Output the (x, y) coordinate of the center of the cell containing the given text.  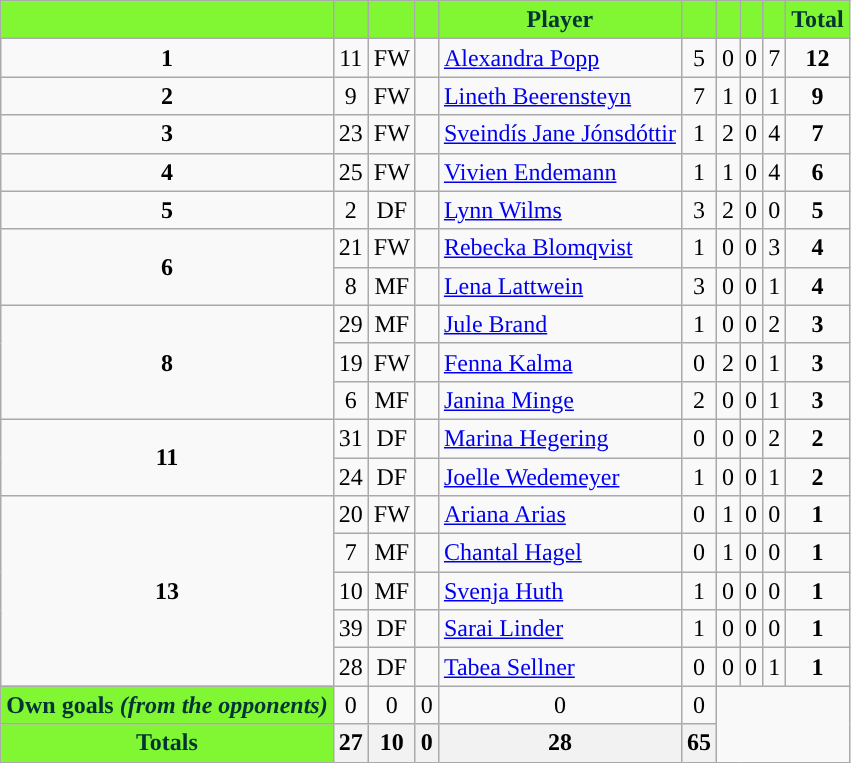
39 (350, 629)
19 (350, 362)
Tabea Sellner (560, 667)
Svenja Huth (560, 591)
Vivien Endemann (560, 172)
65 (698, 743)
Rebecka Blomqvist (560, 248)
Alexandra Popp (560, 58)
Ariana Arias (560, 515)
Totals (167, 743)
27 (350, 743)
Jule Brand (560, 324)
31 (350, 438)
Joelle Wedemeyer (560, 477)
21 (350, 248)
Lena Lattwein (560, 286)
Marina Hegering (560, 438)
Own goals (from the opponents) (167, 705)
Total (818, 20)
13 (167, 591)
Sarai Linder (560, 629)
23 (350, 134)
20 (350, 515)
24 (350, 477)
Player (560, 20)
Sveindís Jane Jónsdóttir (560, 134)
Janina Minge (560, 400)
Chantal Hagel (560, 553)
25 (350, 172)
Lineth Beerensteyn (560, 96)
Fenna Kalma (560, 362)
Lynn Wilms (560, 210)
12 (818, 58)
29 (350, 324)
